Detect which cell encompasses the target text, then output its (x, y) center coordinate. 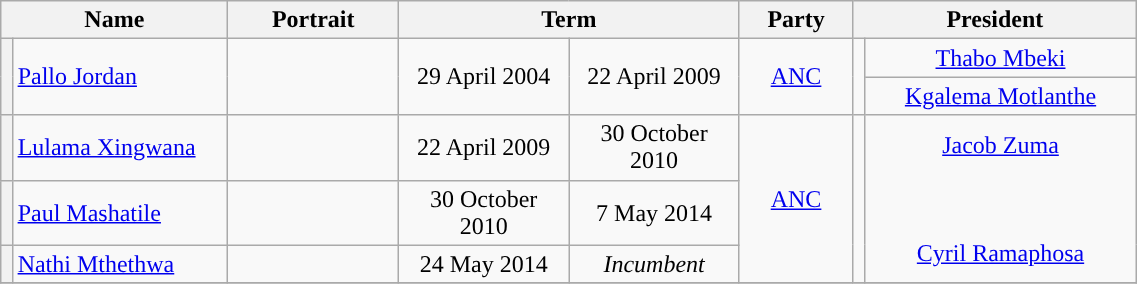
President (995, 20)
Term (568, 20)
Pallo Jordan (120, 77)
Jacob Zuma Cyril Ramaphosa (1000, 199)
Thabo Mbeki (1000, 58)
29 April 2004 (483, 77)
Kgalema Motlanthe (1000, 96)
Incumbent (654, 264)
Nathi Mthethwa (120, 264)
Paul Mashatile (120, 212)
Name (114, 20)
Portrait (314, 20)
7 May 2014 (654, 212)
Lulama Xingwana (120, 148)
Party (796, 20)
24 May 2014 (483, 264)
